Return (X, Y) of the center of cell containing provided text 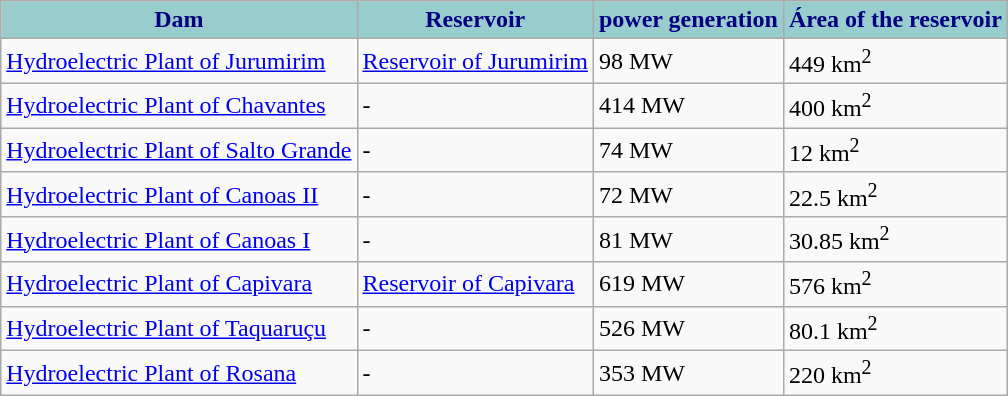
power generation (688, 20)
72 MW (688, 194)
Reservoir (475, 20)
353 MW (688, 374)
80.1 km2 (895, 328)
414 MW (688, 106)
Hydroelectric Plant of Salto Grande (179, 150)
Hydroelectric Plant of Rosana (179, 374)
30.85 km2 (895, 240)
400 km2 (895, 106)
449 km2 (895, 62)
619 MW (688, 284)
Hydroelectric Plant of Taquaruçu (179, 328)
576 km2 (895, 284)
12 km2 (895, 150)
Hydroelectric Plant of Capivara (179, 284)
74 MW (688, 150)
220 km2 (895, 374)
98 MW (688, 62)
Hydroelectric Plant of Canoas II (179, 194)
Reservoir of Capivara (475, 284)
Hydroelectric Plant of Chavantes (179, 106)
Hydroelectric Plant of Canoas I (179, 240)
Hydroelectric Plant of Jurumirim (179, 62)
Dam (179, 20)
Área of the reservoir (895, 20)
22.5 km2 (895, 194)
Reservoir of Jurumirim (475, 62)
526 MW (688, 328)
81 MW (688, 240)
